Find where the given text appears and provide that cell's center as (x, y) coordinate. 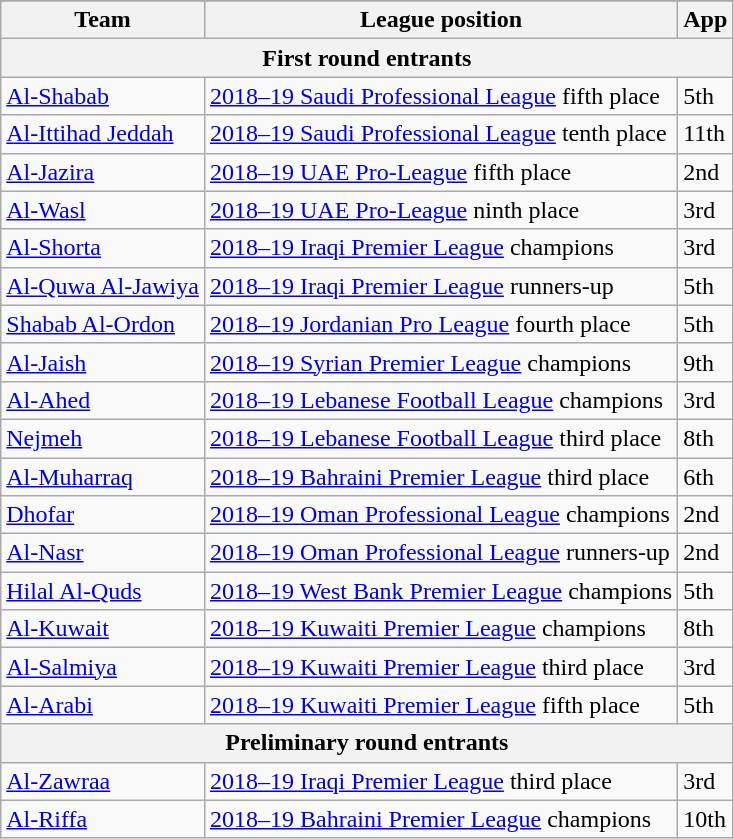
2018–19 Bahraini Premier League third place (440, 477)
Al-Nasr (103, 553)
11th (706, 134)
6th (706, 477)
2018–19 West Bank Premier League champions (440, 591)
Nejmeh (103, 438)
10th (706, 819)
App (706, 20)
2018–19 Saudi Professional League tenth place (440, 134)
Al-Salmiya (103, 667)
2018–19 Jordanian Pro League fourth place (440, 324)
2018–19 Lebanese Football League champions (440, 400)
Al-Zawraa (103, 781)
Al-Wasl (103, 210)
2018–19 UAE Pro-League fifth place (440, 172)
2018–19 Iraqi Premier League champions (440, 248)
2018–19 Oman Professional League runners-up (440, 553)
Preliminary round entrants (367, 743)
2018–19 Iraqi Premier League third place (440, 781)
2018–19 Oman Professional League champions (440, 515)
Al-Riffa (103, 819)
Al-Arabi (103, 705)
Al-Shabab (103, 96)
9th (706, 362)
2018–19 Kuwaiti Premier League third place (440, 667)
2018–19 UAE Pro-League ninth place (440, 210)
2018–19 Iraqi Premier League runners-up (440, 286)
Team (103, 20)
Al-Ahed (103, 400)
2018–19 Lebanese Football League third place (440, 438)
First round entrants (367, 58)
Al-Muharraq (103, 477)
2018–19 Syrian Premier League champions (440, 362)
2018–19 Kuwaiti Premier League fifth place (440, 705)
Al-Ittihad Jeddah (103, 134)
Al-Quwa Al-Jawiya (103, 286)
Al-Kuwait (103, 629)
Hilal Al-Quds (103, 591)
Dhofar (103, 515)
Al-Jaish (103, 362)
Shabab Al-Ordon (103, 324)
Al-Shorta (103, 248)
League position (440, 20)
2018–19 Bahraini Premier League champions (440, 819)
2018–19 Kuwaiti Premier League champions (440, 629)
Al-Jazira (103, 172)
2018–19 Saudi Professional League fifth place (440, 96)
